Capture the cell that displays the provided text and extract its [X, Y] central coordinate. 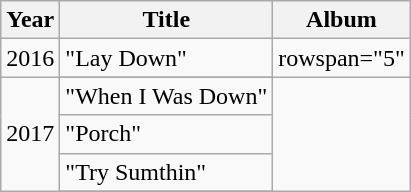
2016 [30, 58]
Album [342, 20]
Title [166, 20]
"When I Was Down" [166, 96]
2017 [30, 134]
"Try Sumthin" [166, 172]
"Lay Down" [166, 58]
"Porch" [166, 134]
Year [30, 20]
rowspan="5" [342, 58]
